Find where the given text appears and provide that cell's center as [x, y] coordinate. 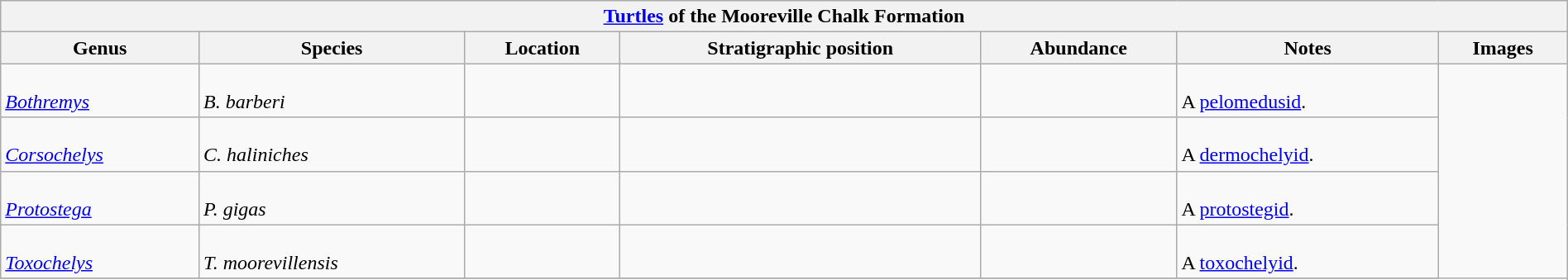
Location [543, 48]
T. moorevillensis [332, 251]
A protostegid. [1307, 198]
Stratigraphic position [801, 48]
Species [332, 48]
Protostega [100, 198]
Genus [100, 48]
Turtles of the Mooreville Chalk Formation [784, 17]
Abundance [1078, 48]
A pelomedusid. [1307, 91]
A dermochelyid. [1307, 144]
Bothremys [100, 91]
Notes [1307, 48]
A toxochelyid. [1307, 251]
P. gigas [332, 198]
Corsochelys [100, 144]
Toxochelys [100, 251]
Images [1503, 48]
B. barberi [332, 91]
C. haliniches [332, 144]
